Extract the [x, y] coordinate from the center of the cell holding the provided text.  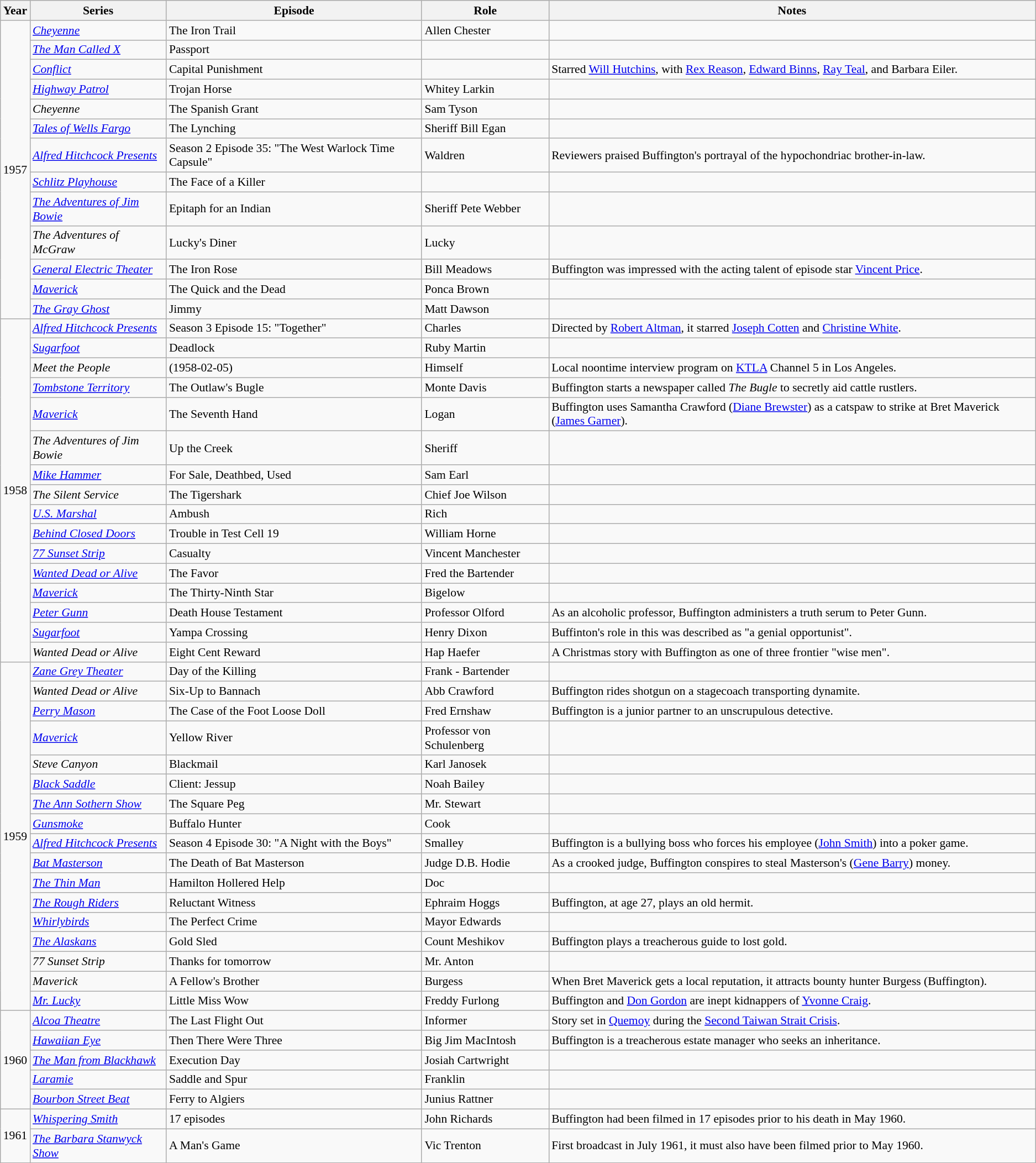
Buffington, at age 27, plays an old hermit. [792, 903]
Allen Chester [485, 30]
The Face of a Killer [294, 182]
Franklin [485, 1080]
Professor von Schulenberg [485, 737]
Abb Crawford [485, 691]
The Death of Bat Masterson [294, 863]
Perry Mason [98, 711]
Whitey Larkin [485, 90]
Jimmy [294, 309]
Charles [485, 328]
Buffington is a bullying boss who forces his employee (John Smith) into a poker game. [792, 844]
The Gray Ghost [98, 309]
Casualty [294, 554]
Eight Cent Reward [294, 652]
Gunsmoke [98, 824]
Sheriff Bill Egan [485, 129]
First broadcast in July 1961, it must also have been filmed prior to May 1960. [792, 1145]
Mr. Anton [485, 962]
Cook [485, 824]
Tales of Wells Fargo [98, 129]
Year [15, 11]
When Bret Maverick gets a local reputation, it attracts bounty hunter Burgess (Buffington). [792, 981]
As a crooked judge, Buffington conspires to steal Masterson's (Gene Barry) money. [792, 863]
Frank - Bartender [485, 672]
Hamilton Hollered Help [294, 883]
Hawaiian Eye [98, 1040]
John Richards [485, 1119]
Sheriff Pete Webber [485, 209]
The Tigershark [294, 495]
Fred Ernshaw [485, 711]
A Christmas story with Buffington as one of three frontier "wise men". [792, 652]
1961 [15, 1136]
Starred Will Hutchins, with Rex Reason, Edward Binns, Ray Teal, and Barbara Eiler. [792, 70]
Execution Day [294, 1060]
The Outlaw's Bugle [294, 387]
The Thin Man [98, 883]
Himself [485, 368]
Passport [294, 50]
1959 [15, 836]
The Silent Service [98, 495]
Yellow River [294, 737]
Steve Canyon [98, 764]
Matt Dawson [485, 309]
Sheriff [485, 448]
The Barbara Stanwyck Show [98, 1145]
U.S. Marshal [98, 514]
Bill Meadows [485, 270]
Hap Haefer [485, 652]
Buffington rides shotgun on a stagecoach transporting dynamite. [792, 691]
Day of the Killing [294, 672]
Up the Creek [294, 448]
The Quick and the Dead [294, 289]
Buffington uses Samantha Crawford (Diane Brewster) as a catspaw to strike at Bret Maverick (James Garner). [792, 415]
Smalley [485, 844]
Sam Earl [485, 475]
Notes [792, 11]
Deadlock [294, 348]
Burgess [485, 981]
Role [485, 11]
The Man from Blackhawk [98, 1060]
Thanks for tomorrow [294, 962]
Waldren [485, 156]
The Adventures of McGraw [98, 242]
Reviewers praised Buffington's portrayal of the hypochondriac brother-in-law. [792, 156]
Reluctant Witness [294, 903]
The Iron Trail [294, 30]
Episode [294, 11]
Bourbon Street Beat [98, 1099]
Season 4 Episode 30: "A Night with the Boys" [294, 844]
Meet the People [98, 368]
Buffington was impressed with the acting talent of episode star Vincent Price. [792, 270]
1957 [15, 170]
Bat Masterson [98, 863]
Buffinton's role in this was described as "a genial opportunist". [792, 632]
Buffington plays a treacherous guide to lost gold. [792, 942]
Buffalo Hunter [294, 824]
Trouble in Test Cell 19 [294, 534]
Tombstone Territory [98, 387]
(1958-02-05) [294, 368]
Black Saddle [98, 784]
Ephraim Hoggs [485, 903]
Monte Davis [485, 387]
Sam Tyson [485, 109]
Gold Sled [294, 942]
Behind Closed Doors [98, 534]
Professor Olford [485, 613]
Capital Punishment [294, 70]
A Man's Game [294, 1145]
Ruby Martin [485, 348]
Rich [485, 514]
Laramie [98, 1080]
17 episodes [294, 1119]
Logan [485, 415]
Vincent Manchester [485, 554]
Highway Patrol [98, 90]
The Iron Rose [294, 270]
For Sale, Deathbed, Used [294, 475]
Blackmail [294, 764]
Chief Joe Wilson [485, 495]
William Horne [485, 534]
Buffington had been filmed in 17 episodes prior to his death in May 1960. [792, 1119]
Henry Dixon [485, 632]
As an alcoholic professor, Buffington administers a truth serum to Peter Gunn. [792, 613]
Epitaph for an Indian [294, 209]
Directed by Robert Altman, it starred Joseph Cotten and Christine White. [792, 328]
Doc [485, 883]
Then There Were Three [294, 1040]
Informer [485, 1021]
1960 [15, 1060]
Buffington is a junior partner to an unscrupulous detective. [792, 711]
The Rough Riders [98, 903]
Ponca Brown [485, 289]
Peter Gunn [98, 613]
Noah Bailey [485, 784]
Conflict [98, 70]
The Man Called X [98, 50]
The Last Flight Out [294, 1021]
Story set in Quemoy during the Second Taiwan Strait Crisis. [792, 1021]
Buffington is a treacherous estate manager who seeks an inheritance. [792, 1040]
The Spanish Grant [294, 109]
Judge D.B. Hodie [485, 863]
Saddle and Spur [294, 1080]
The Thirty-Ninth Star [294, 593]
General Electric Theater [98, 270]
Trojan Horse [294, 90]
The Case of the Foot Loose Doll [294, 711]
The Square Peg [294, 804]
Lucky's Diner [294, 242]
Series [98, 11]
Yampa Crossing [294, 632]
The Favor [294, 573]
Fred the Bartender [485, 573]
Karl Janosek [485, 764]
Schlitz Playhouse [98, 182]
The Seventh Hand [294, 415]
1958 [15, 490]
Josiah Cartwright [485, 1060]
Buffington starts a newspaper called The Bugle to secretly aid cattle rustlers. [792, 387]
Buffington and Don Gordon are inept kidnappers of Yvonne Craig. [792, 1001]
Count Meshikov [485, 942]
Whispering Smith [98, 1119]
Whirlybirds [98, 922]
Zane Grey Theater [98, 672]
Mr. Lucky [98, 1001]
The Lynching [294, 129]
Mike Hammer [98, 475]
Lucky [485, 242]
Mr. Stewart [485, 804]
The Alaskans [98, 942]
Alcoa Theatre [98, 1021]
Little Miss Wow [294, 1001]
Freddy Furlong [485, 1001]
Mayor Edwards [485, 922]
The Ann Sothern Show [98, 804]
Season 2 Episode 35: "The West Warlock Time Capsule" [294, 156]
Client: Jessup [294, 784]
Bigelow [485, 593]
The Perfect Crime [294, 922]
Ambush [294, 514]
Junius Rattner [485, 1099]
Big Jim MacIntosh [485, 1040]
Local noontime interview program on KTLA Channel 5 in Los Angeles. [792, 368]
Ferry to Algiers [294, 1099]
A Fellow's Brother [294, 981]
Vic Trenton [485, 1145]
Season 3 Episode 15: "Together" [294, 328]
Death House Testament [294, 613]
Six-Up to Bannach [294, 691]
